Determine the [X, Y] coordinate at the center of the cell enclosing the given text.  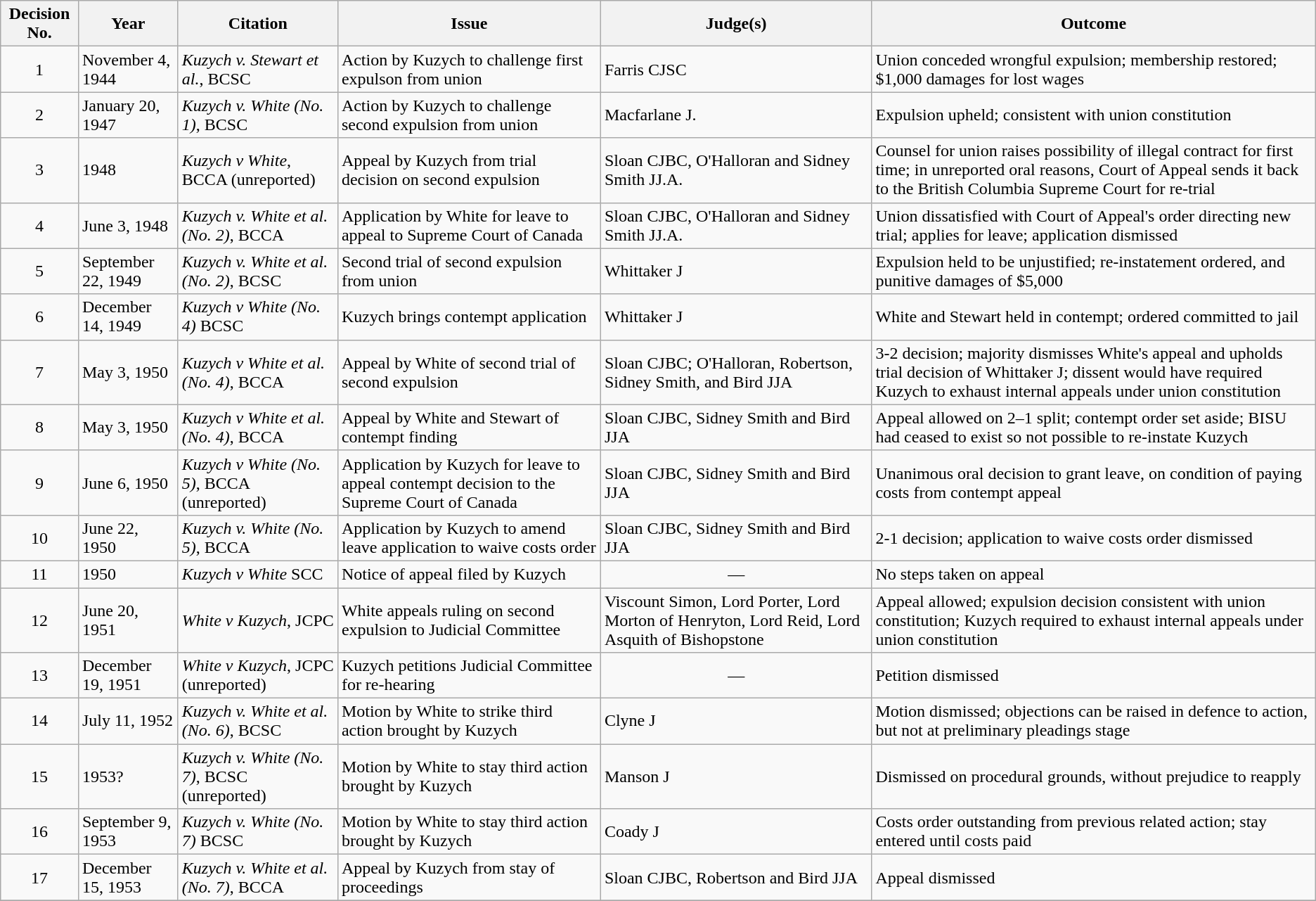
10 [39, 537]
Clyne J [735, 722]
Dismissed on procedural grounds, without prejudice to reapply [1094, 777]
June 3, 1948 [128, 225]
September 9, 1953 [128, 831]
Judge(s) [735, 24]
17 [39, 878]
Farris CJSC [735, 69]
16 [39, 831]
2-1 decision; application to waive costs order dismissed [1094, 537]
Application by Kuzych for leave to appeal contempt decision to the Supreme Court of Canada [469, 483]
Coady J [735, 831]
Macfarlane J. [735, 115]
Year [128, 24]
Kuzych v. Stewart et al., BCSC [257, 69]
June 20, 1951 [128, 620]
White v Kuzych, JCPC (unreported) [257, 675]
7 [39, 372]
12 [39, 620]
Expulsion held to be unjustified; re-instatement ordered, and punitive damages of $5,000 [1094, 271]
Kuzych v. White et al. (No. 2), BCCA [257, 225]
Appeal by Kuzych from trial decision on second expulsion [469, 170]
Petition dismissed [1094, 675]
Appeal by White of second trial of second expulsion [469, 372]
Issue [469, 24]
13 [39, 675]
Kuzych v. White (No. 1), BCSC [257, 115]
Appeal by White and Stewart of contempt finding [469, 428]
Appeal allowed; expulsion decision consistent with union constitution; Kuzych required to exhaust internal appeals under union constitution [1094, 620]
Motion dismissed; objections can be raised in defence to action, but not at preliminary pleadings stage [1094, 722]
July 11, 1952 [128, 722]
Motion by White to strike third action brought by Kuzych [469, 722]
June 22, 1950 [128, 537]
Kuzych v White, BCCA (unreported) [257, 170]
Expulsion upheld; consistent with union constitution [1094, 115]
Second trial of second expulsion from union [469, 271]
Kuzych petitions Judicial Committee for re-hearing [469, 675]
Kuzych v. White et al. (No. 6), BCSC [257, 722]
Kuzych v White (No. 4) BCSC [257, 317]
June 6, 1950 [128, 483]
September 22, 1949 [128, 271]
Citation [257, 24]
Decision No. [39, 24]
1 [39, 69]
Costs order outstanding from previous related action; stay entered until costs paid [1094, 831]
Application by White for leave to appeal to Supreme Court of Canada [469, 225]
4 [39, 225]
3 [39, 170]
January 20, 1947 [128, 115]
Manson J [735, 777]
November 4, 1944 [128, 69]
Action by Kuzych to challenge first expulson from union [469, 69]
White and Stewart held in contempt; ordered committed to jail [1094, 317]
December 15, 1953 [128, 878]
Viscount Simon, Lord Porter, Lord Morton of Henryton, Lord Reid, Lord Asquith of Bishopstone [735, 620]
14 [39, 722]
11 [39, 574]
5 [39, 271]
Action by Kuzych to challenge second expulsion from union [469, 115]
Kuzych v White (No. 5), BCCA (unreported) [257, 483]
Union conceded wrongful expulsion; membership restored; $1,000 damages for lost wages [1094, 69]
8 [39, 428]
Unanimous oral decision to grant leave, on condition of paying costs from contempt appeal [1094, 483]
Sloan CJBC, Robertson and Bird JJA [735, 878]
Appeal dismissed [1094, 878]
Outcome [1094, 24]
6 [39, 317]
1948 [128, 170]
1950 [128, 574]
Kuzych v. White (No. 5), BCCA [257, 537]
Kuzych v. White (No. 7) BCSC [257, 831]
9 [39, 483]
2 [39, 115]
Kuzych v. White (No. 7), BCSC (unreported) [257, 777]
White v Kuzych, JCPC [257, 620]
Notice of appeal filed by Kuzych [469, 574]
Appeal allowed on 2–1 split; contempt order set aside; BISU had ceased to exist so not possible to re-instate Kuzych [1094, 428]
Kuzych brings contempt application [469, 317]
Kuzych v White SCC [257, 574]
15 [39, 777]
Application by Kuzych to amend leave application to waive costs order [469, 537]
White appeals ruling on second expulsion to Judicial Committee [469, 620]
Sloan CJBC; O'Halloran, Robertson, Sidney Smith, and Bird JJA [735, 372]
Union dissatisfied with Court of Appeal's order directing new trial; applies for leave; application dismissed [1094, 225]
Kuzych v. White et al. (No. 2), BCSC [257, 271]
Kuzych v. White et al. (No. 7), BCCA [257, 878]
1953? [128, 777]
December 19, 1951 [128, 675]
Appeal by Kuzych from stay of proceedings [469, 878]
December 14, 1949 [128, 317]
No steps taken on appeal [1094, 574]
